Output the (x, y) coordinate of the center of the cell containing the given text.  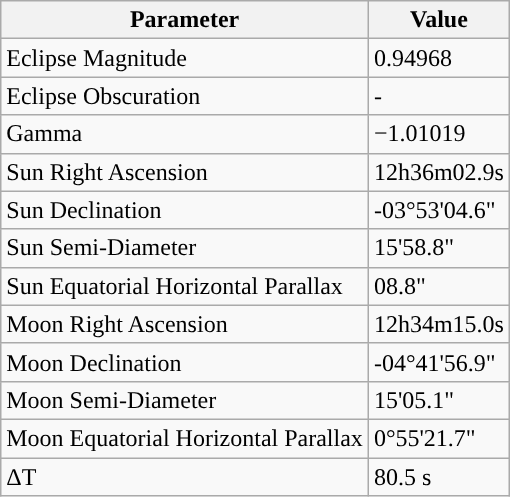
Sun Semi-Diameter (185, 248)
Moon Right Ascension (185, 324)
Eclipse Obscuration (185, 96)
- (438, 96)
Moon Equatorial Horizontal Parallax (185, 438)
-04°41'56.9" (438, 362)
08.8" (438, 286)
Sun Right Ascension (185, 172)
Value (438, 20)
−1.01019 (438, 134)
Moon Declination (185, 362)
15'58.8" (438, 248)
-03°53'04.6" (438, 210)
ΔT (185, 477)
0°55'21.7" (438, 438)
Sun Declination (185, 210)
Sun Equatorial Horizontal Parallax (185, 286)
12h36m02.9s (438, 172)
Parameter (185, 20)
Eclipse Magnitude (185, 58)
15'05.1" (438, 400)
0.94968 (438, 58)
12h34m15.0s (438, 324)
Moon Semi-Diameter (185, 400)
Gamma (185, 134)
80.5 s (438, 477)
